From the cell containing the given text, extract its center point as [X, Y] coordinate. 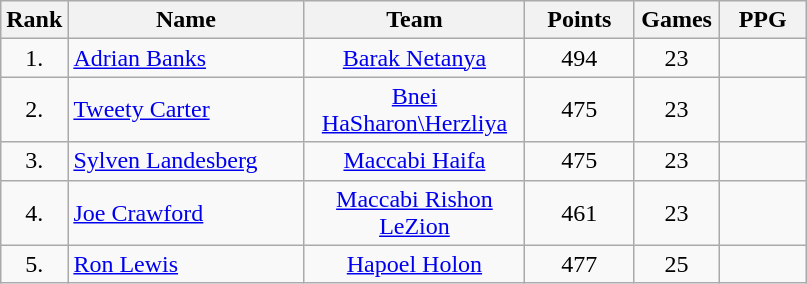
1. [34, 58]
494 [580, 58]
Team [414, 20]
5. [34, 264]
3. [34, 161]
Maccabi Haifa [414, 161]
Hapoel Holon [414, 264]
Sylven Landesberg [186, 161]
Ron Lewis [186, 264]
Adrian Banks [186, 58]
Tweety Carter [186, 110]
461 [580, 212]
2. [34, 110]
4. [34, 212]
Maccabi Rishon LeZion [414, 212]
Rank [34, 20]
25 [677, 264]
Name [186, 20]
Games [677, 20]
PPG [763, 20]
477 [580, 264]
Points [580, 20]
Joe Crawford [186, 212]
Barak Netanya [414, 58]
Bnei HaSharon\Herzliya [414, 110]
